Detect which cell encompasses the target text, then output its (x, y) center coordinate. 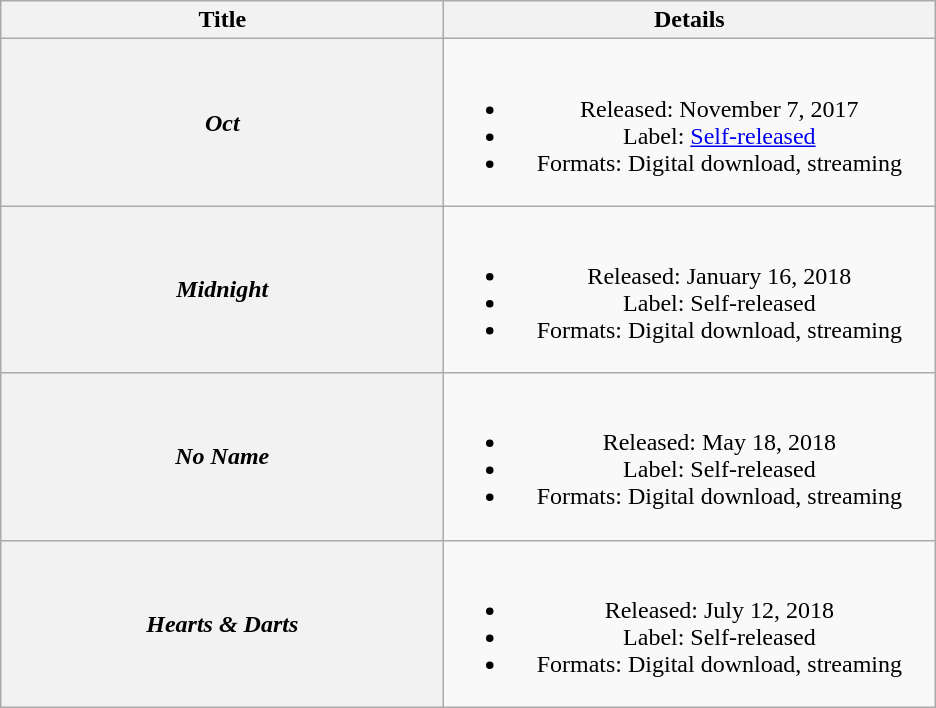
No Name (222, 456)
Released: July 12, 2018Label: Self-releasedFormats: Digital download, streaming (690, 624)
Midnight (222, 290)
Released: May 18, 2018Label: Self-releasedFormats: Digital download, streaming (690, 456)
Hearts & Darts (222, 624)
Released: January 16, 2018Label: Self-releasedFormats: Digital download, streaming (690, 290)
Details (690, 20)
Oct (222, 122)
Released: November 7, 2017Label: Self-releasedFormats: Digital download, streaming (690, 122)
Title (222, 20)
